Pinpoint the cell where the given text exists, returning its [X, Y] midpoint coordinate. 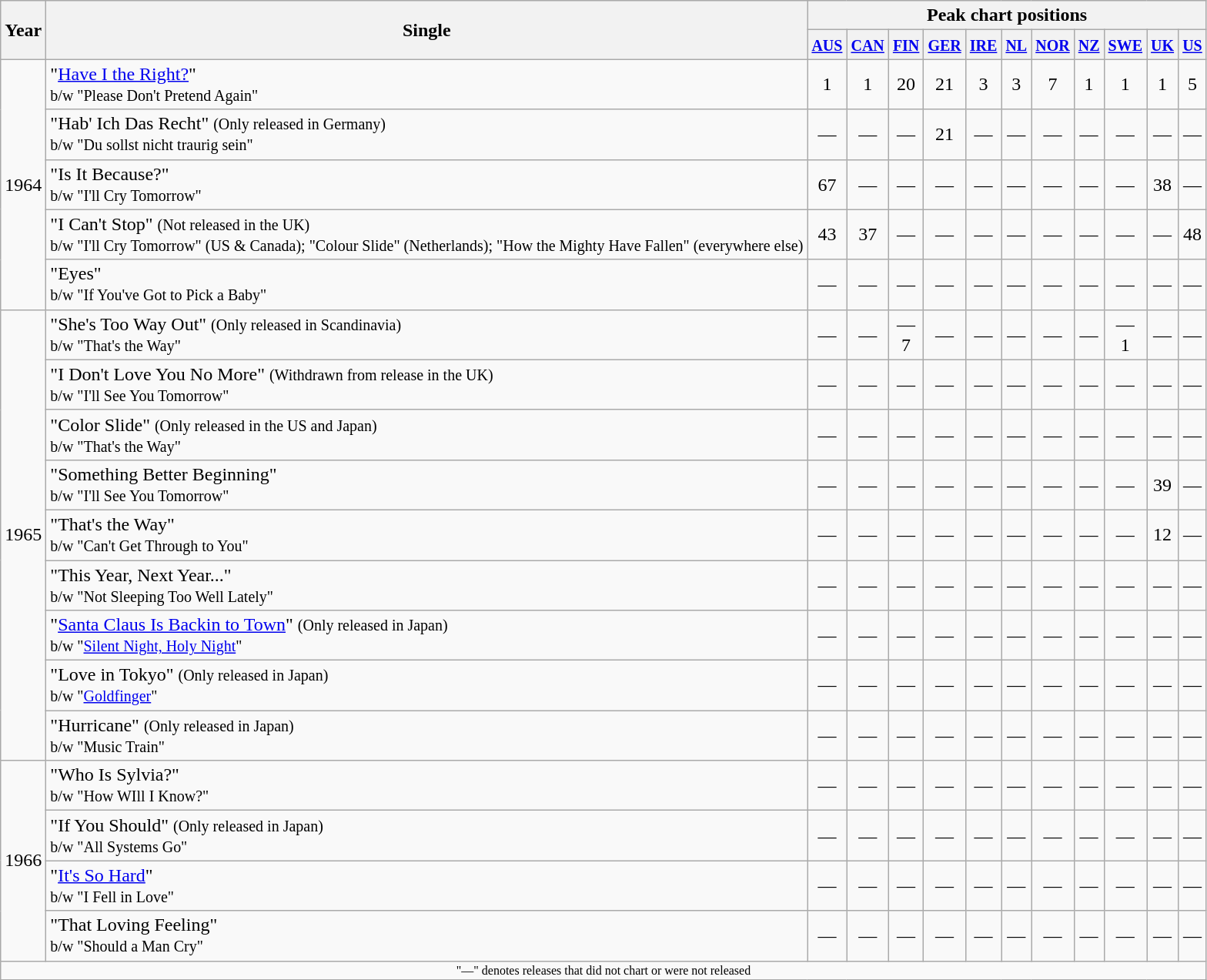
5 [1193, 85]
"It's So Hard"b/w "I Fell in Love" [426, 885]
"Hurricane" (Only released in Japan)b/w "Music Train" [426, 736]
UK [1162, 45]
NZ [1088, 45]
"This Year, Next Year..."b/w "Not Sleeping Too Well Lately" [426, 585]
NL [1016, 45]
1966 [23, 861]
SWE [1125, 45]
"That Loving Feeling"b/w "Should a Man Cry" [426, 936]
FIN [906, 45]
7 [1053, 85]
CAN [868, 45]
43 [827, 234]
39 [1162, 485]
GER [945, 45]
"Eyes"b/w "If You've Got to Pick a Baby" [426, 285]
AUS [827, 45]
38 [1162, 185]
US [1193, 45]
37 [868, 234]
IRE [984, 45]
48 [1193, 234]
—7 [906, 334]
"Have I the Right?"b/w "Please Don't Pretend Again" [426, 85]
"Who Is Sylvia?"b/w "How WIll I Know?" [426, 785]
"Something Better Beginning"b/w "I'll See You Tomorrow" [426, 485]
Peak chart positions [1007, 15]
1964 [23, 185]
"Love in Tokyo" (Only released in Japan)b/w "Goldfinger" [426, 685]
—1 [1125, 334]
1965 [23, 535]
"Santa Claus Is Backin to Town" (Only released in Japan)b/w "Silent Night, Holy Night" [426, 636]
"Color Slide" (Only released in the US and Japan)b/w "That's the Way" [426, 434]
Single [426, 30]
67 [827, 185]
"I Don't Love You No More" (Withdrawn from release in the UK)b/w "I'll See You Tomorrow" [426, 385]
"Hab' Ich Das Recht" (Only released in Germany)b/w "Du sollst nicht traurig sein" [426, 134]
"Is It Because?"b/w "I'll Cry Tomorrow" [426, 185]
NOR [1053, 45]
"That's the Way"b/w "Can't Get Through to You" [426, 534]
"—" denotes releases that did not chart or were not released [603, 970]
12 [1162, 534]
Year [23, 30]
20 [906, 85]
"If You Should" (Only released in Japan)b/w "All Systems Go" [426, 836]
"She's Too Way Out" (Only released in Scandinavia)b/w "That's the Way" [426, 334]
